Return the (X, Y) coordinate for the center point of the cell that contains the specified text.  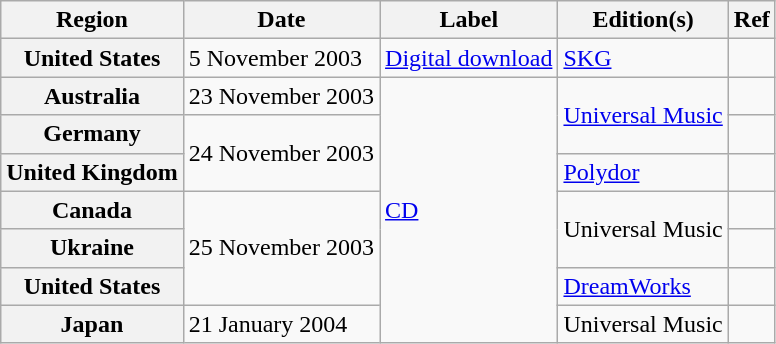
24 November 2003 (281, 153)
Ref (752, 20)
Digital download (469, 58)
SKG (643, 58)
CD (469, 210)
Japan (92, 324)
Date (281, 20)
23 November 2003 (281, 96)
DreamWorks (643, 286)
Polydor (643, 172)
Label (469, 20)
Edition(s) (643, 20)
5 November 2003 (281, 58)
21 January 2004 (281, 324)
Canada (92, 210)
Australia (92, 96)
Germany (92, 134)
United Kingdom (92, 172)
25 November 2003 (281, 248)
Region (92, 20)
Ukraine (92, 248)
